Return the (X, Y) coordinate for the center point of the cell that contains the specified text.  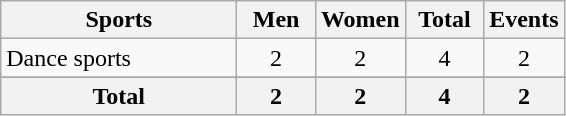
Women (360, 20)
Events (524, 20)
Sports (119, 20)
Men (276, 20)
Dance sports (119, 58)
